Search for the cell housing the specified text and yield its (x, y) center coordinate. 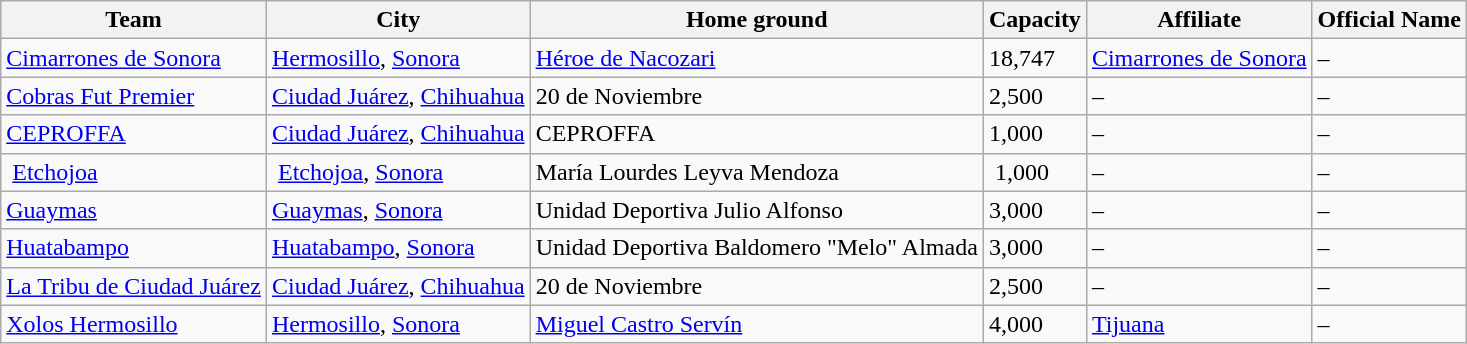
Guaymas (134, 210)
La Tribu de Ciudad Juárez (134, 286)
4,000 (1034, 324)
María Lourdes Leyva Mendoza (756, 172)
Guaymas, Sonora (398, 210)
Official Name (1389, 20)
Unidad Deportiva Julio Alfonso (756, 210)
Miguel Castro Servín (756, 324)
Capacity (1034, 20)
Etchojoa, Sonora (398, 172)
Huatabampo, Sonora (398, 248)
Etchojoa (134, 172)
Affiliate (1199, 20)
Huatabampo (134, 248)
Cobras Fut Premier (134, 96)
Team (134, 20)
Xolos Hermosillo (134, 324)
City (398, 20)
Home ground (756, 20)
Tijuana (1199, 324)
Unidad Deportiva Baldomero "Melo" Almada (756, 248)
Héroe de Nacozari (756, 58)
18,747 (1034, 58)
